Locate the cell with the specified text and output its [x, y] center coordinate. 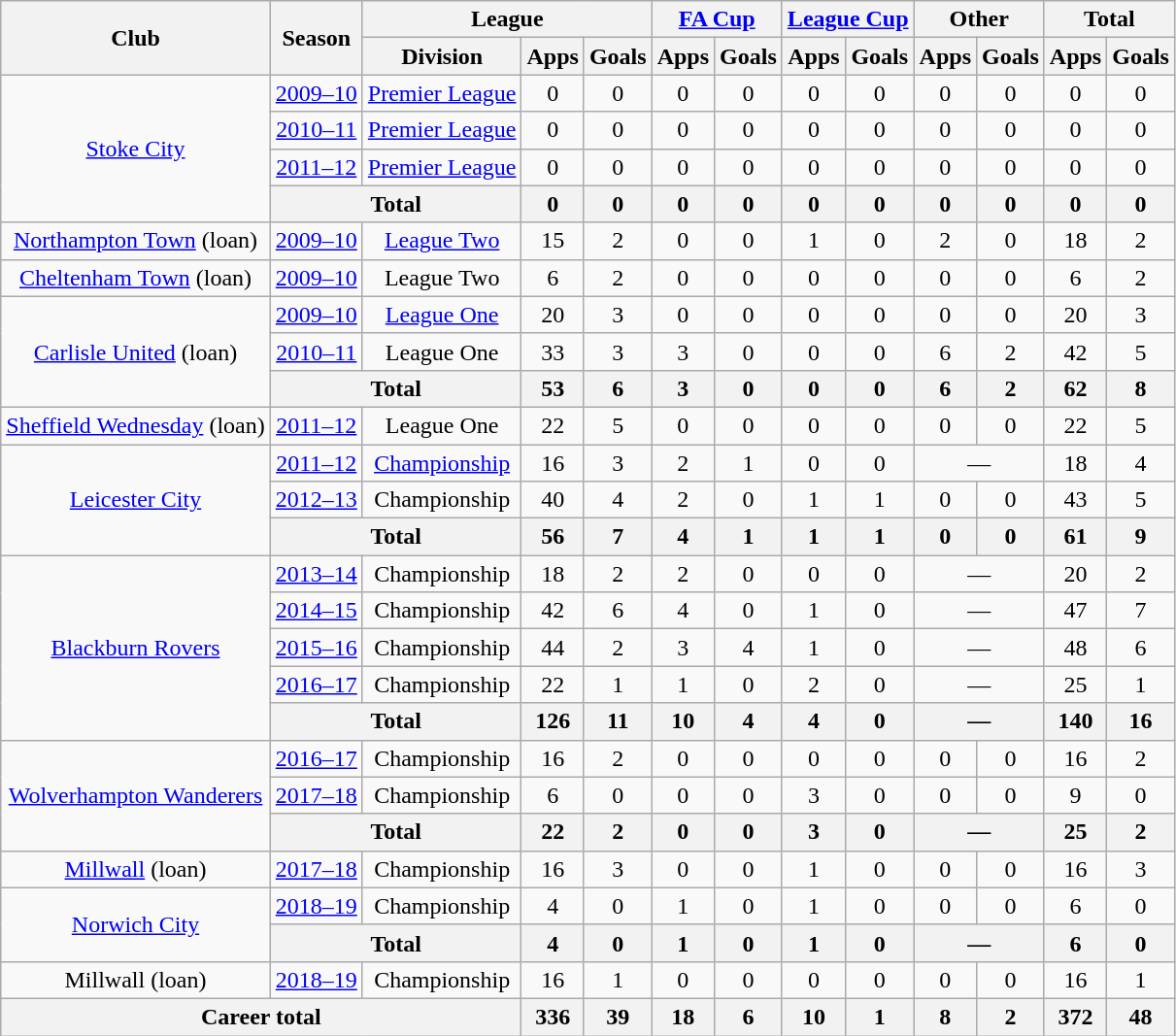
Wolverhampton Wanderers [136, 795]
44 [553, 648]
140 [1075, 721]
Cheltenham Town (loan) [136, 278]
2013–14 [317, 574]
47 [1075, 611]
Season [317, 38]
FA Cup [717, 19]
336 [553, 1017]
Norwich City [136, 924]
126 [553, 721]
39 [618, 1017]
61 [1075, 537]
League [507, 19]
53 [553, 388]
2015–16 [317, 648]
Blackburn Rovers [136, 648]
Club [136, 38]
Northampton Town (loan) [136, 241]
33 [553, 351]
62 [1075, 388]
43 [1075, 500]
40 [553, 500]
2012–13 [317, 500]
Stoke City [136, 149]
Division [442, 56]
League Cup [848, 19]
15 [553, 241]
372 [1075, 1017]
56 [553, 537]
Other [979, 19]
2014–15 [317, 611]
Carlisle United (loan) [136, 351]
Sheffield Wednesday (loan) [136, 425]
Leicester City [136, 500]
Career total [261, 1017]
11 [618, 721]
